Capture the cell that displays the provided text and extract its (X, Y) central coordinate. 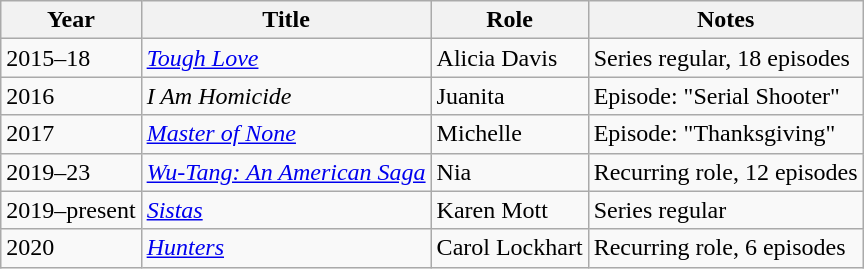
Role (510, 20)
Alicia Davis (510, 58)
Recurring role, 6 episodes (726, 248)
Carol Lockhart (510, 248)
Year (71, 20)
Juanita (510, 96)
Episode: "Thanksgiving" (726, 134)
Karen Mott (510, 210)
Episode: "Serial Shooter" (726, 96)
I Am Homicide (286, 96)
Tough Love (286, 58)
2019–23 (71, 172)
Hunters (286, 248)
Recurring role, 12 episodes (726, 172)
Title (286, 20)
Master of None (286, 134)
Notes (726, 20)
2016 (71, 96)
Series regular (726, 210)
Series regular, 18 episodes (726, 58)
Sistas (286, 210)
Nia (510, 172)
2017 (71, 134)
Michelle (510, 134)
Wu-Tang: An American Saga (286, 172)
2020 (71, 248)
2019–present (71, 210)
2015–18 (71, 58)
